Output the (X, Y) coordinate of the center of the cell containing the given text.  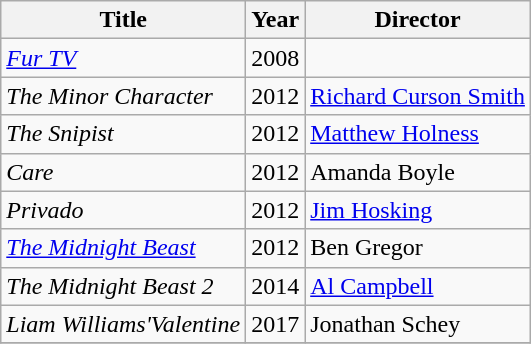
Matthew Holness (418, 134)
2014 (276, 286)
Privado (124, 210)
Title (124, 20)
Al Campbell (418, 286)
Year (276, 20)
The Minor Character (124, 96)
The Midnight Beast (124, 248)
The Midnight Beast 2 (124, 286)
Ben Gregor (418, 248)
2017 (276, 324)
Jonathan Schey (418, 324)
2008 (276, 58)
Director (418, 20)
Jim Hosking (418, 210)
The Snipist (124, 134)
Amanda Boyle (418, 172)
Richard Curson Smith (418, 96)
Fur TV (124, 58)
Care (124, 172)
Liam Williams'Valentine (124, 324)
